Output the (X, Y) coordinate of the center of the cell containing the given text.  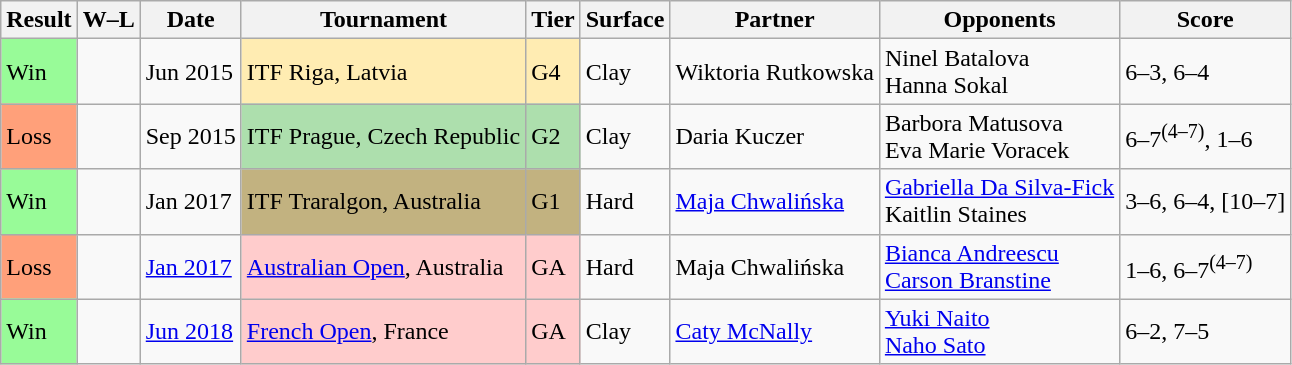
Opponents (999, 20)
Score (1206, 20)
French Open, France (383, 332)
Ninel Batalova Hanna Sokal (999, 72)
Partner (774, 20)
Daria Kuczer (774, 136)
ITF Traralgon, Australia (383, 202)
Wiktoria Rutkowska (774, 72)
Yuki Naito Naho Sato (999, 332)
6–7(4–7), 1–6 (1206, 136)
Jun 2015 (190, 72)
6–3, 6–4 (1206, 72)
ITF Prague, Czech Republic (383, 136)
6–2, 7–5 (1206, 332)
Tier (554, 20)
G2 (554, 136)
Result (39, 20)
Jun 2018 (190, 332)
G4 (554, 72)
Tournament (383, 20)
G1 (554, 202)
3–6, 6–4, [10–7] (1206, 202)
1–6, 6–7(4–7) (1206, 266)
Caty McNally (774, 332)
Barbora Matusova Eva Marie Voracek (999, 136)
W–L (108, 20)
Gabriella Da Silva-Fick Kaitlin Staines (999, 202)
ITF Riga, Latvia (383, 72)
Surface (625, 20)
Sep 2015 (190, 136)
Bianca Andreescu Carson Branstine (999, 266)
Date (190, 20)
Australian Open, Australia (383, 266)
